Scan for the cell matching the given text and deliver its [x, y] coordinate at center. 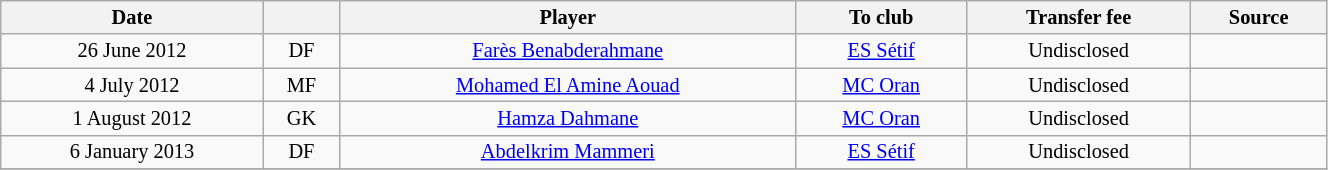
Source [1259, 17]
Farès Benabderahmane [568, 51]
1 August 2012 [132, 118]
GK [301, 118]
To club [882, 17]
MF [301, 85]
Player [568, 17]
Hamza Dahmane [568, 118]
Mohamed El Amine Aouad [568, 85]
6 January 2013 [132, 152]
Date [132, 17]
4 July 2012 [132, 85]
Abdelkrim Mammeri [568, 152]
Transfer fee [1078, 17]
26 June 2012 [132, 51]
